Pinpoint the cell where the given text exists, returning its (X, Y) midpoint coordinate. 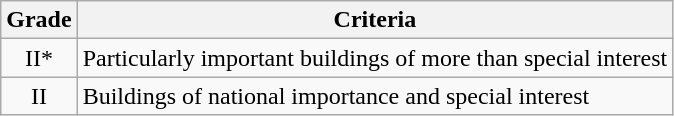
Buildings of national importance and special interest (375, 96)
Particularly important buildings of more than special interest (375, 58)
Grade (39, 20)
Criteria (375, 20)
II* (39, 58)
II (39, 96)
